From the cell containing the given text, extract its center point as [x, y] coordinate. 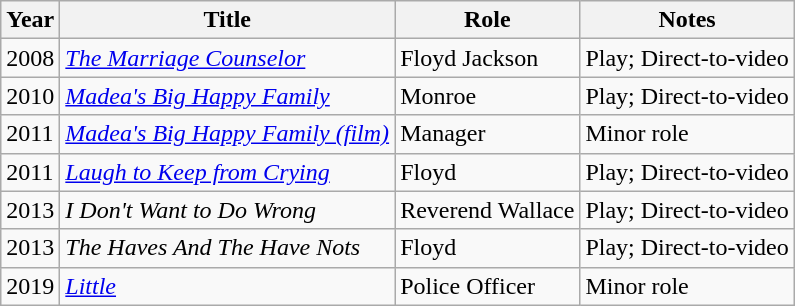
Title [228, 20]
Year [30, 20]
Madea's Big Happy Family [228, 96]
Floyd Jackson [488, 58]
Notes [687, 20]
Madea's Big Happy Family (film) [228, 134]
Little [228, 286]
Manager [488, 134]
The Marriage Counselor [228, 58]
2010 [30, 96]
The Haves And The Have Nots [228, 248]
2019 [30, 286]
Laugh to Keep from Crying [228, 172]
2008 [30, 58]
Police Officer [488, 286]
I Don't Want to Do Wrong [228, 210]
Reverend Wallace [488, 210]
Monroe [488, 96]
Role [488, 20]
